Pinpoint the cell where the given text exists, returning its (x, y) midpoint coordinate. 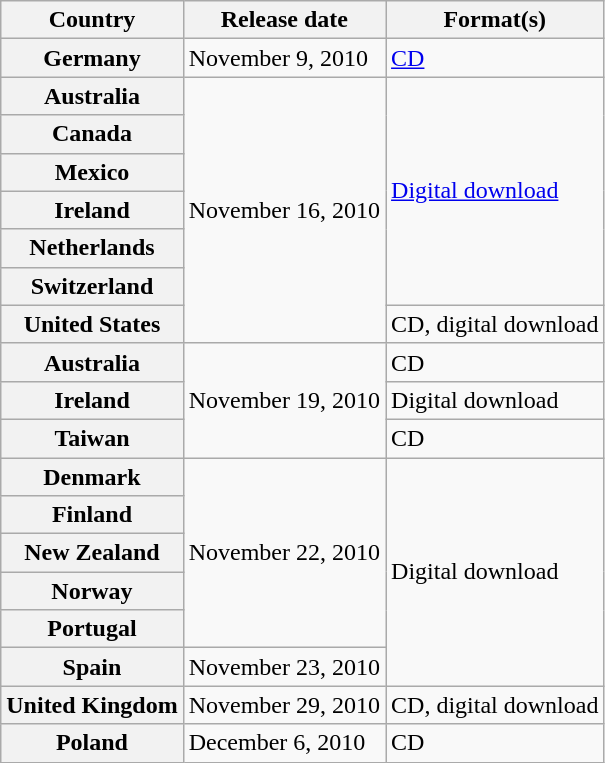
Mexico (92, 172)
Norway (92, 591)
Poland (92, 743)
Format(s) (495, 20)
Denmark (92, 477)
Portugal (92, 629)
New Zealand (92, 553)
Finland (92, 515)
Country (92, 20)
December 6, 2010 (284, 743)
November 16, 2010 (284, 210)
November 29, 2010 (284, 705)
Canada (92, 134)
November 19, 2010 (284, 400)
Release date (284, 20)
Switzerland (92, 286)
November 22, 2010 (284, 553)
November 9, 2010 (284, 58)
United Kingdom (92, 705)
Taiwan (92, 438)
Germany (92, 58)
United States (92, 324)
Spain (92, 667)
Netherlands (92, 248)
November 23, 2010 (284, 667)
